Detect which cell encompasses the target text, then output its (X, Y) center coordinate. 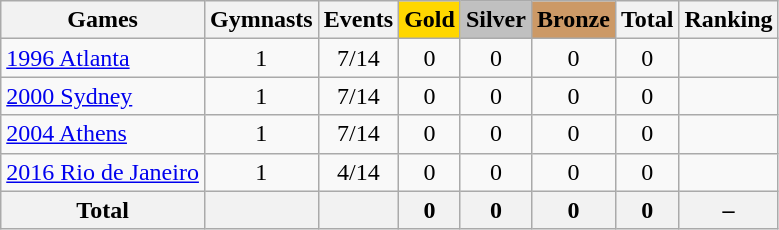
2016 Rio de Janeiro (103, 172)
4/14 (358, 172)
Events (358, 20)
– (728, 210)
Bronze (573, 20)
2004 Athens (103, 134)
Gymnasts (261, 20)
1996 Atlanta (103, 58)
Gold (430, 20)
Ranking (728, 20)
Silver (496, 20)
Games (103, 20)
2000 Sydney (103, 96)
